Locate the cell with the specified text and output its [x, y] center coordinate. 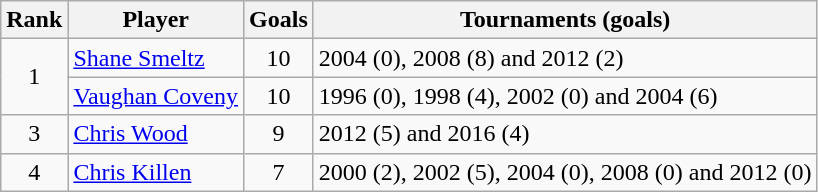
Rank [34, 20]
Tournaments (goals) [565, 20]
7 [279, 172]
Vaughan Coveny [156, 96]
3 [34, 134]
2004 (0), 2008 (8) and 2012 (2) [565, 58]
2000 (2), 2002 (5), 2004 (0), 2008 (0) and 2012 (0) [565, 172]
Goals [279, 20]
Player [156, 20]
1996 (0), 1998 (4), 2002 (0) and 2004 (6) [565, 96]
2012 (5) and 2016 (4) [565, 134]
Chris Killen [156, 172]
Shane Smeltz [156, 58]
4 [34, 172]
9 [279, 134]
1 [34, 77]
Chris Wood [156, 134]
